Capture the cell that displays the provided text and extract its [X, Y] central coordinate. 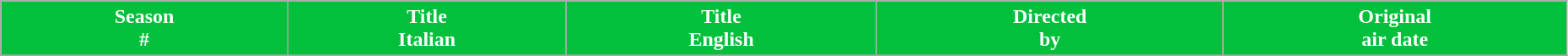
Title Italian [427, 29]
Season # [145, 29]
Title English [722, 29]
Directed by [1049, 29]
Original air date [1395, 29]
